Extract the (x, y) coordinate from the center of the cell holding the provided text.  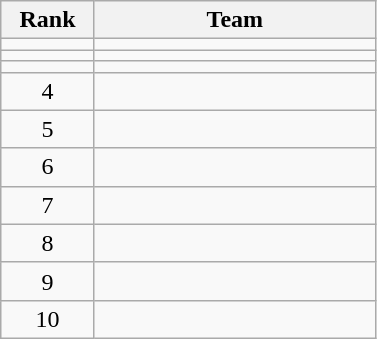
7 (48, 205)
Rank (48, 20)
4 (48, 91)
6 (48, 167)
5 (48, 129)
10 (48, 319)
8 (48, 243)
9 (48, 281)
Team (234, 20)
